Capture the cell that displays the provided text and extract its [X, Y] central coordinate. 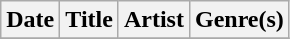
Genre(s) [239, 20]
Artist [154, 20]
Title [90, 20]
Date [30, 20]
